From the cell containing the given text, extract its center point as (x, y) coordinate. 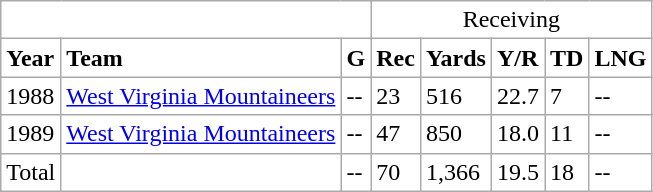
Total (31, 172)
1988 (31, 96)
Team (201, 58)
19.5 (518, 172)
7 (566, 96)
22.7 (518, 96)
Year (31, 58)
G (356, 58)
Rec (396, 58)
47 (396, 134)
Y/R (518, 58)
1,366 (456, 172)
23 (396, 96)
18 (566, 172)
LNG (620, 58)
Yards (456, 58)
18.0 (518, 134)
11 (566, 134)
850 (456, 134)
Receiving (512, 20)
TD (566, 58)
70 (396, 172)
516 (456, 96)
1989 (31, 134)
